Provide the [X, Y] coordinate of the cell's center where the given text is located.  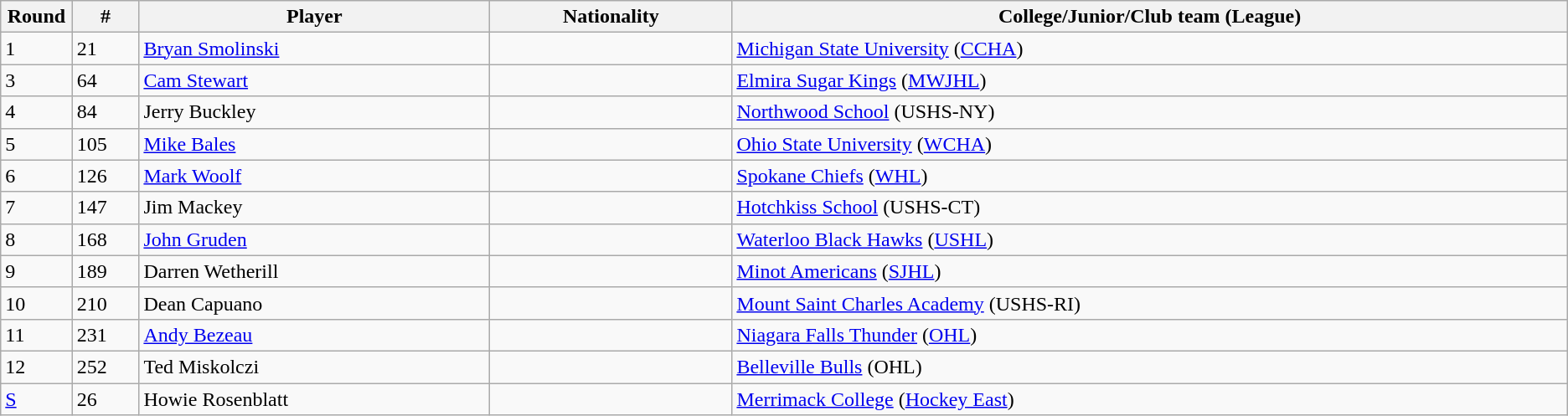
S [37, 399]
Dean Capuano [315, 303]
Round [37, 17]
Cam Stewart [315, 80]
Ted Miskolczi [315, 367]
10 [37, 303]
7 [37, 208]
9 [37, 271]
Niagara Falls Thunder (OHL) [1149, 335]
Mark Woolf [315, 176]
Michigan State University (CCHA) [1149, 49]
Merrimack College (Hockey East) [1149, 399]
5 [37, 144]
12 [37, 367]
105 [106, 144]
Hotchkiss School (USHS-CT) [1149, 208]
Elmira Sugar Kings (MWJHL) [1149, 80]
# [106, 17]
Northwood School (USHS-NY) [1149, 112]
189 [106, 271]
26 [106, 399]
8 [37, 239]
John Gruden [315, 239]
Mike Bales [315, 144]
168 [106, 239]
Jerry Buckley [315, 112]
4 [37, 112]
College/Junior/Club team (League) [1149, 17]
84 [106, 112]
Andy Bezeau [315, 335]
210 [106, 303]
Ohio State University (WCHA) [1149, 144]
Bryan Smolinski [315, 49]
Spokane Chiefs (WHL) [1149, 176]
64 [106, 80]
Minot Americans (SJHL) [1149, 271]
Howie Rosenblatt [315, 399]
Waterloo Black Hawks (USHL) [1149, 239]
Darren Wetherill [315, 271]
Player [315, 17]
147 [106, 208]
21 [106, 49]
Jim Mackey [315, 208]
6 [37, 176]
126 [106, 176]
Nationality [611, 17]
3 [37, 80]
231 [106, 335]
1 [37, 49]
11 [37, 335]
Belleville Bulls (OHL) [1149, 367]
Mount Saint Charles Academy (USHS-RI) [1149, 303]
252 [106, 367]
